Provide the (X, Y) coordinate of the cell's center where the given text is located.  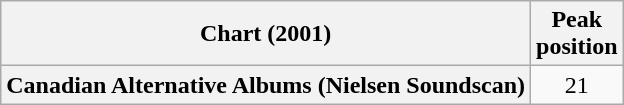
Peakposition (577, 34)
Chart (2001) (266, 34)
21 (577, 85)
Canadian Alternative Albums (Nielsen Soundscan) (266, 85)
